From the cell containing the given text, extract its center point as [x, y] coordinate. 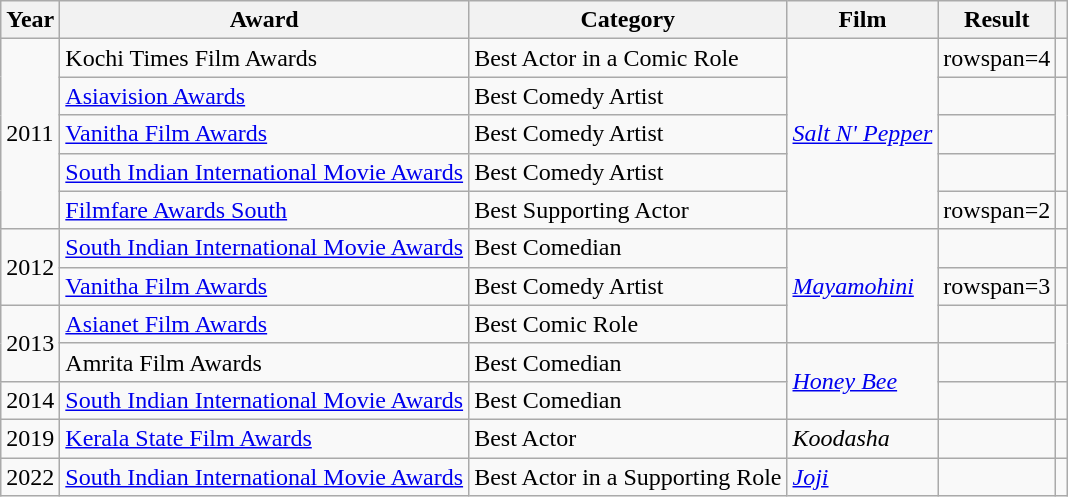
Honey Bee [862, 381]
Kerala State Film Awards [264, 438]
Asianet Film Awards [264, 324]
2012 [30, 267]
2011 [30, 134]
Award [264, 20]
Best Comic Role [628, 324]
rowspan=3 [997, 286]
2019 [30, 438]
2013 [30, 343]
Salt N' Pepper [862, 134]
Year [30, 20]
Asiavision Awards [264, 96]
rowspan=2 [997, 210]
Best Supporting Actor [628, 210]
Result [997, 20]
Mayamohini [862, 286]
Amrita Film Awards [264, 362]
Category [628, 20]
Joji [862, 477]
Filmfare Awards South [264, 210]
Best Actor in a Supporting Role [628, 477]
Film [862, 20]
Kochi Times Film Awards [264, 58]
2022 [30, 477]
Koodasha [862, 438]
rowspan=4 [997, 58]
Best Actor in a Comic Role [628, 58]
2014 [30, 400]
Best Actor [628, 438]
